From the cell containing the given text, extract its center point as (x, y) coordinate. 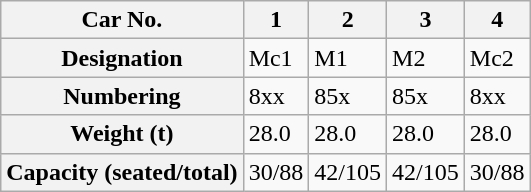
3 (426, 20)
Mc2 (497, 58)
Designation (122, 58)
2 (348, 20)
M2 (426, 58)
4 (497, 20)
Mc1 (276, 58)
Car No. (122, 20)
Weight (t) (122, 134)
Numbering (122, 96)
1 (276, 20)
M1 (348, 58)
Capacity (seated/total) (122, 172)
